Output the (X, Y) coordinate of the center of the cell containing the given text.  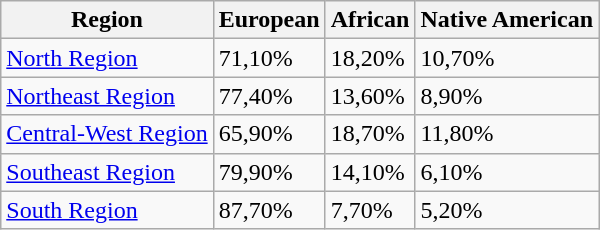
18,70% (370, 134)
8,90% (507, 96)
65,90% (269, 134)
South Region (107, 210)
North Region (107, 58)
79,90% (269, 172)
71,10% (269, 58)
Native American (507, 20)
77,40% (269, 96)
Southeast Region (107, 172)
Central-West Region (107, 134)
11,80% (507, 134)
87,70% (269, 210)
European (269, 20)
5,20% (507, 210)
6,10% (507, 172)
14,10% (370, 172)
Northeast Region (107, 96)
African (370, 20)
Region (107, 20)
13,60% (370, 96)
7,70% (370, 210)
10,70% (507, 58)
18,20% (370, 58)
